Return the [x, y] coordinate for the center point of the cell that contains the specified text.  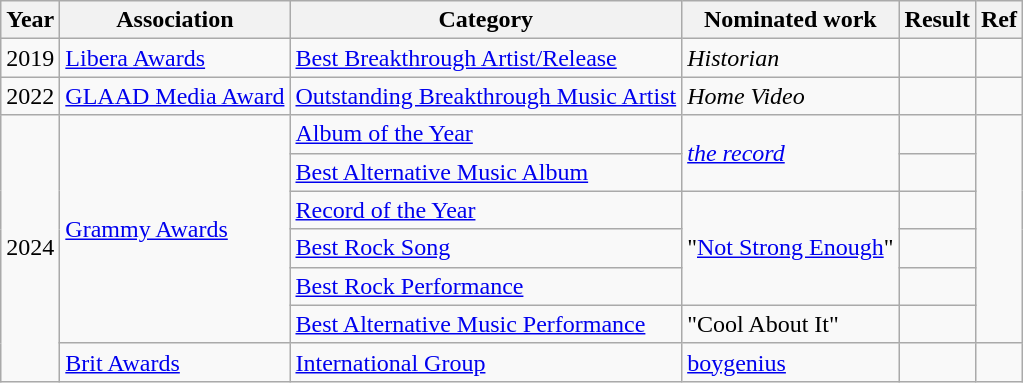
Album of the Year [486, 134]
Record of the Year [486, 210]
the record [790, 153]
Ref [998, 20]
Best Alternative Music Performance [486, 324]
Association [175, 20]
Category [486, 20]
2024 [30, 248]
Result [937, 20]
2022 [30, 96]
Historian [790, 58]
Grammy Awards [175, 229]
Best Alternative Music Album [486, 172]
"Not Strong Enough" [790, 248]
International Group [486, 362]
Brit Awards [175, 362]
GLAAD Media Award [175, 96]
Best Rock Performance [486, 286]
boygenius [790, 362]
"Cool About It" [790, 324]
Home Video [790, 96]
2019 [30, 58]
Libera Awards [175, 58]
Best Rock Song [486, 248]
Nominated work [790, 20]
Best Breakthrough Artist/Release [486, 58]
Outstanding Breakthrough Music Artist [486, 96]
Year [30, 20]
